Detect which cell encompasses the target text, then output its [X, Y] center coordinate. 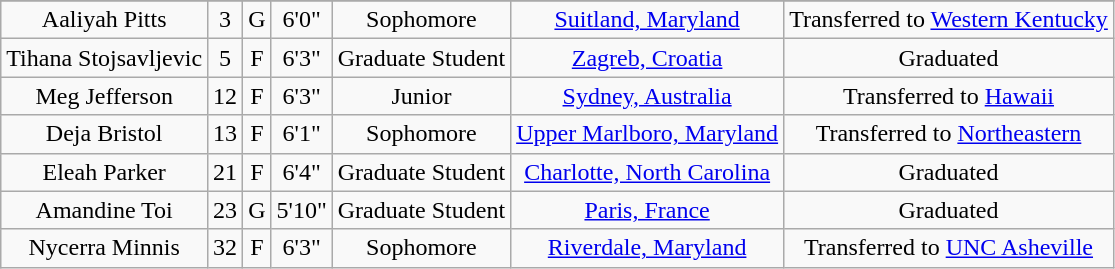
Charlotte, North Carolina [648, 172]
3 [226, 20]
Suitland, Maryland [648, 20]
Sydney, Australia [648, 96]
23 [226, 210]
5 [226, 58]
21 [226, 172]
Riverdale, Maryland [648, 248]
Eleah Parker [104, 172]
32 [226, 248]
Transferred to UNC Asheville [949, 248]
5'10" [302, 210]
Amandine Toi [104, 210]
6'0" [302, 20]
13 [226, 134]
Junior [421, 96]
Tihana Stojsavljevic [104, 58]
Zagreb, Croatia [648, 58]
Deja Bristol [104, 134]
Paris, France [648, 210]
Transferred to Western Kentucky [949, 20]
Transferred to Hawaii [949, 96]
Meg Jefferson [104, 96]
Transferred to Northeastern [949, 134]
6'1" [302, 134]
12 [226, 96]
6'4" [302, 172]
Upper Marlboro, Maryland [648, 134]
Aaliyah Pitts [104, 20]
Nycerra Minnis [104, 248]
